Identify which cell holds the provided text, then report its [x, y] central coordinate. 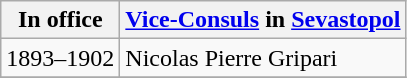
In office [60, 20]
Nicolas Pierre Gripari [263, 58]
Vice-Consuls in Sevastopol [263, 20]
1893–1902 [60, 58]
